Find where the given text appears and provide that cell's center as (X, Y) coordinate. 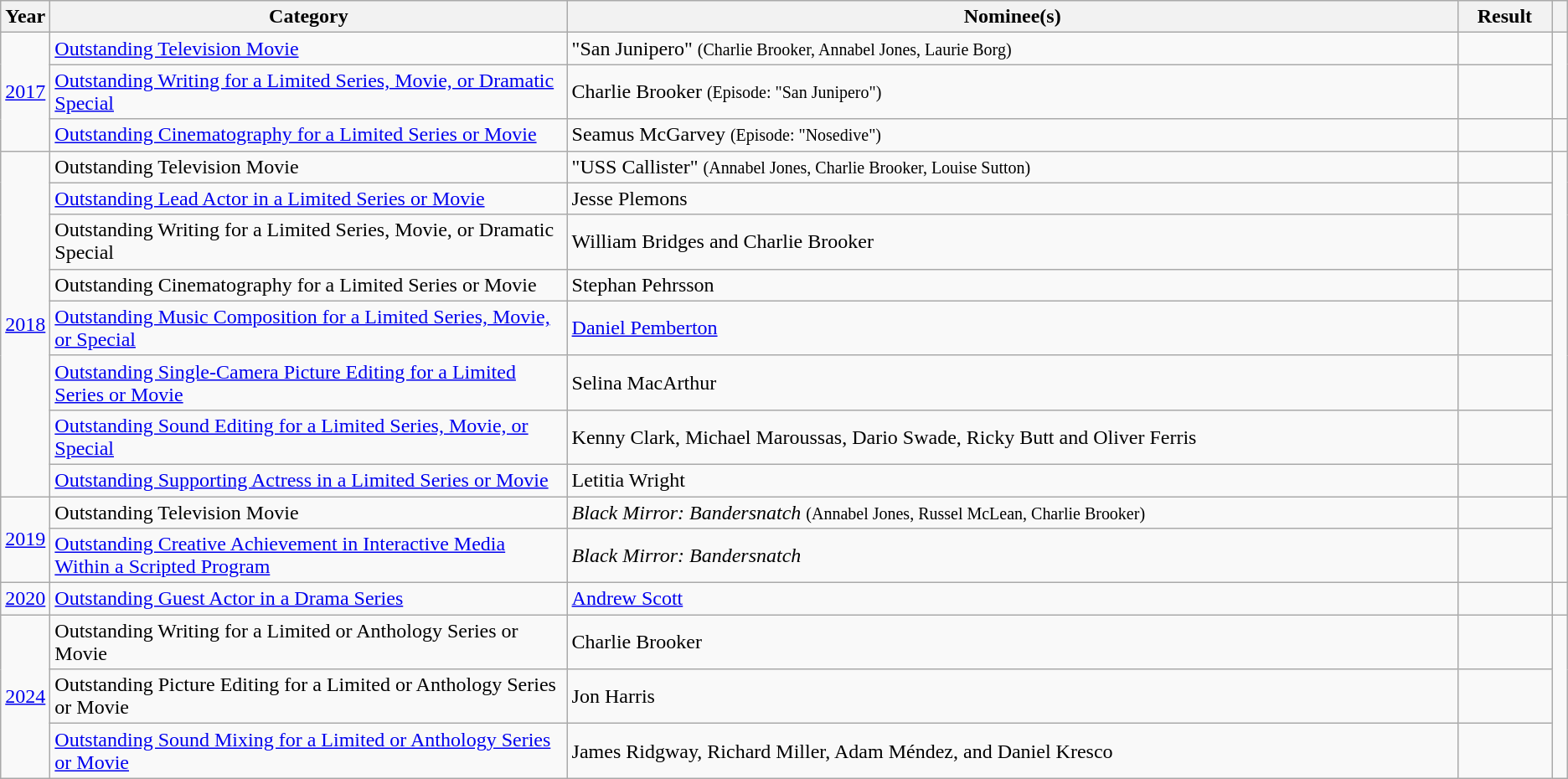
Outstanding Single-Camera Picture Editing for a Limited Series or Movie (308, 382)
Black Mirror: Bandersnatch (1012, 556)
Kenny Clark, Michael Maroussas, Dario Swade, Ricky Butt and Oliver Ferris (1012, 437)
Outstanding Supporting Actress in a Limited Series or Movie (308, 480)
2017 (25, 92)
Charlie Brooker (Episode: "San Junipero") (1012, 92)
Jesse Plemons (1012, 199)
Letitia Wright (1012, 480)
Outstanding Writing for a Limited or Anthology Series or Movie (308, 642)
Year (25, 17)
Nominee(s) (1012, 17)
Outstanding Sound Editing for a Limited Series, Movie, or Special (308, 437)
Outstanding Lead Actor in a Limited Series or Movie (308, 199)
William Bridges and Charlie Brooker (1012, 241)
Selina MacArthur (1012, 382)
James Ridgway, Richard Miller, Adam Méndez, and Daniel Kresco (1012, 751)
2024 (25, 697)
2018 (25, 323)
Daniel Pemberton (1012, 328)
Andrew Scott (1012, 599)
Outstanding Sound Mixing for a Limited or Anthology Series or Movie (308, 751)
Category (308, 17)
Seamus McGarvey (Episode: "Nosedive") (1012, 135)
Jon Harris (1012, 697)
2019 (25, 539)
"San Junipero" (Charlie Brooker, Annabel Jones, Laurie Borg) (1012, 49)
Outstanding Music Composition for a Limited Series, Movie, or Special (308, 328)
Outstanding Guest Actor in a Drama Series (308, 599)
Stephan Pehrsson (1012, 285)
Outstanding Creative Achievement in Interactive Media Within a Scripted Program (308, 556)
Outstanding Picture Editing for a Limited or Anthology Series or Movie (308, 697)
Charlie Brooker (1012, 642)
2020 (25, 599)
Result (1504, 17)
"USS Callister" (Annabel Jones, Charlie Brooker, Louise Sutton) (1012, 167)
Black Mirror: Bandersnatch (Annabel Jones, Russel McLean, Charlie Brooker) (1012, 512)
